Find where the given text appears and provide that cell's center as [x, y] coordinate. 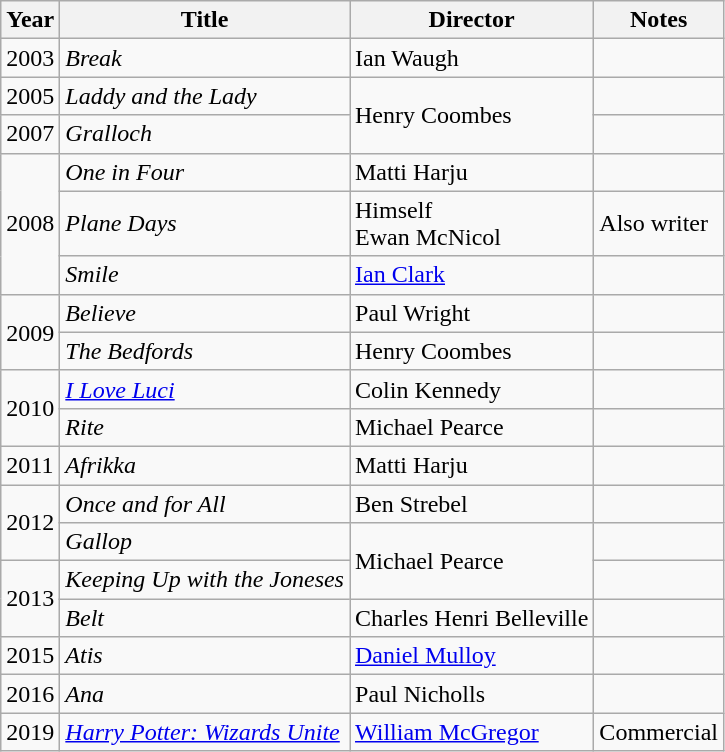
Afrikka [205, 465]
Paul Wright [472, 313]
Colin Kennedy [472, 389]
Ian Clark [472, 275]
Commercial [659, 732]
Atis [205, 656]
2019 [30, 732]
Ana [205, 694]
Once and for All [205, 503]
Believe [205, 313]
Rite [205, 427]
Gralloch [205, 134]
Also writer [659, 224]
Daniel Mulloy [472, 656]
Keeping Up with the Joneses [205, 580]
Laddy and the Lady [205, 96]
Belt [205, 618]
Notes [659, 20]
Break [205, 58]
Harry Potter: Wizards Unite [205, 732]
2013 [30, 599]
2009 [30, 332]
I Love Luci [205, 389]
The Bedfords [205, 351]
2005 [30, 96]
2015 [30, 656]
2008 [30, 224]
2012 [30, 522]
William McGregor [472, 732]
Paul Nicholls [472, 694]
2003 [30, 58]
HimselfEwan McNicol [472, 224]
Director [472, 20]
One in Four [205, 172]
2011 [30, 465]
2016 [30, 694]
Plane Days [205, 224]
2010 [30, 408]
Year [30, 20]
2007 [30, 134]
Smile [205, 275]
Gallop [205, 542]
Title [205, 20]
Charles Henri Belleville [472, 618]
Ian Waugh [472, 58]
Ben Strebel [472, 503]
